Detect which cell encompasses the target text, then output its [X, Y] center coordinate. 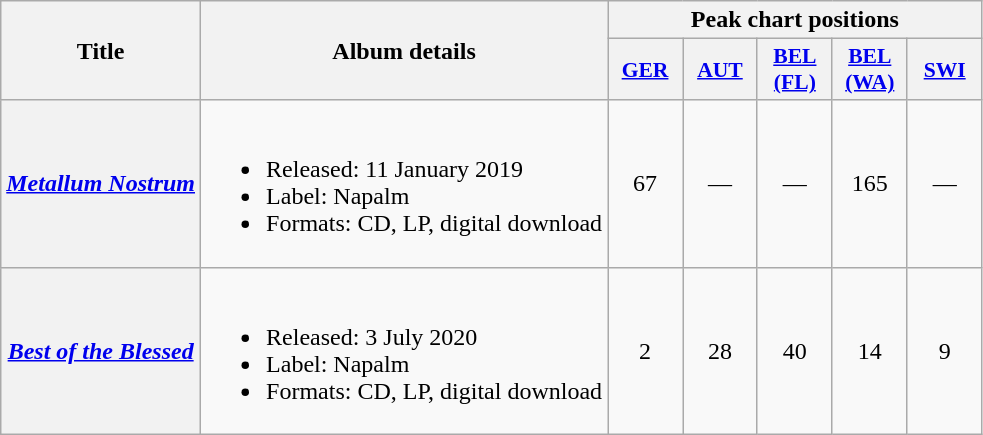
28 [720, 350]
165 [870, 184]
GER [646, 70]
Released: 11 January 2019Label: NapalmFormats: CD, LP, digital download [404, 184]
SWI [944, 70]
Best of the Blessed [101, 350]
Album details [404, 50]
Title [101, 50]
67 [646, 184]
40 [794, 350]
9 [944, 350]
Released: 3 July 2020Label: NapalmFormats: CD, LP, digital download [404, 350]
Peak chart positions [796, 20]
Metallum Nostrum [101, 184]
AUT [720, 70]
BEL(WA) [870, 70]
2 [646, 350]
14 [870, 350]
BEL(FL) [794, 70]
